Scan for the cell matching the given text and deliver its (x, y) coordinate at center. 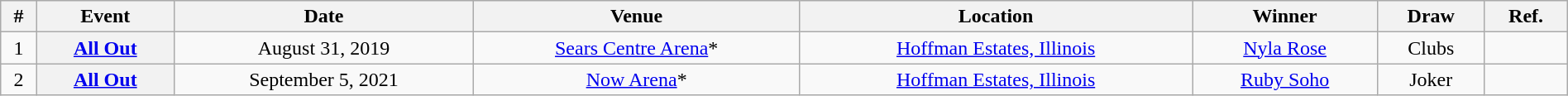
Draw (1431, 17)
Winner (1285, 17)
September 5, 2021 (323, 79)
Venue (637, 17)
Now Arena* (637, 79)
Date (323, 17)
Nyla Rose (1285, 48)
Sears Centre Arena* (637, 48)
Location (996, 17)
Clubs (1431, 48)
Joker (1431, 79)
2 (19, 79)
Event (105, 17)
Ruby Soho (1285, 79)
August 31, 2019 (323, 48)
1 (19, 48)
# (19, 17)
Ref. (1526, 17)
